For the text-containing cell, return its midpoint in [X, Y] coordinate format. 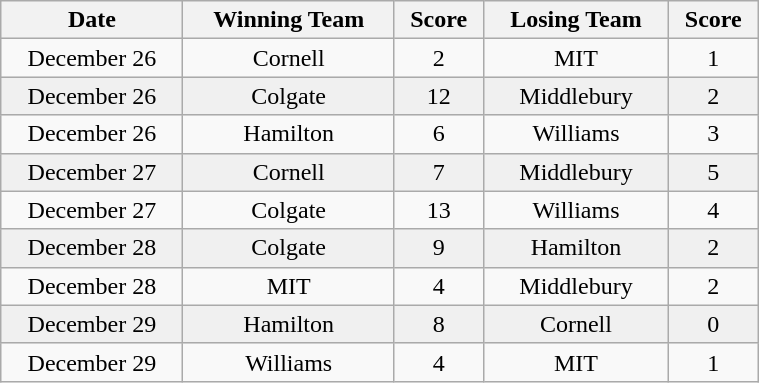
12 [438, 96]
Winning Team [288, 20]
8 [438, 324]
Date [92, 20]
5 [714, 172]
Losing Team [576, 20]
9 [438, 248]
0 [714, 324]
13 [438, 210]
6 [438, 134]
7 [438, 172]
3 [714, 134]
